Search for the cell housing the specified text and yield its [X, Y] center coordinate. 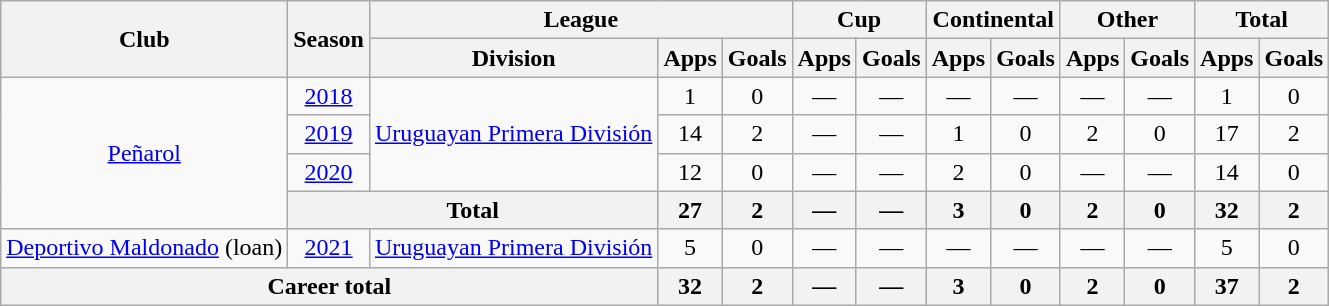
Other [1127, 20]
2018 [329, 96]
17 [1227, 134]
Cup [859, 20]
League [580, 20]
Season [329, 39]
Club [144, 39]
Continental [993, 20]
12 [690, 172]
2019 [329, 134]
Deportivo Maldonado (loan) [144, 248]
Division [513, 58]
37 [1227, 286]
Career total [330, 286]
27 [690, 210]
Peñarol [144, 153]
2020 [329, 172]
2021 [329, 248]
